Identify which cell holds the provided text, then report its (x, y) central coordinate. 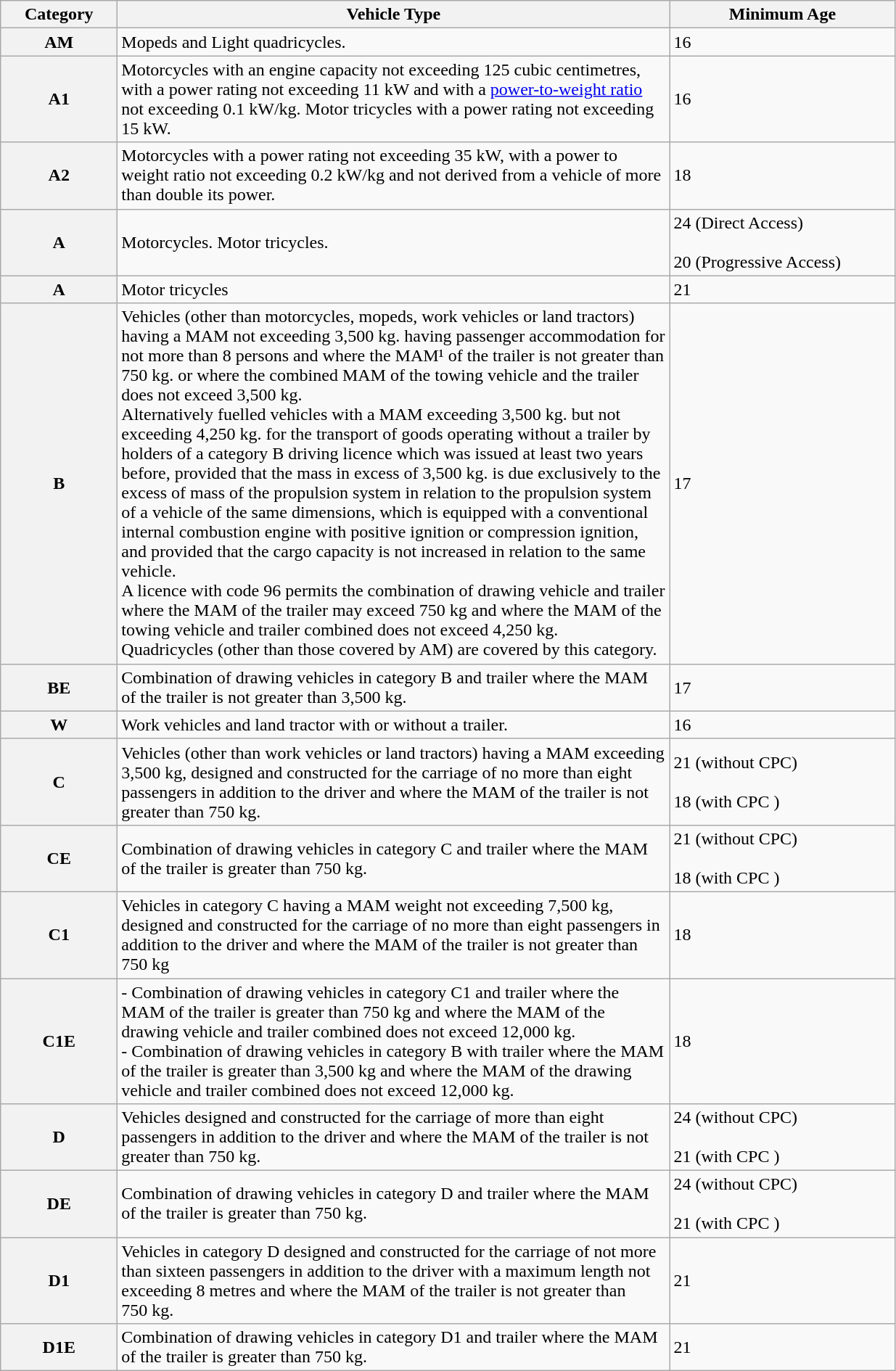
Motor tricycles (393, 289)
Combination of drawing vehicles in category B and trailer where the MAM of the trailer is not greater than 3,500 kg. (393, 688)
AM (59, 42)
Combination of drawing vehicles in category C and trailer where the MAM of the trailer is greater than 750 kg. (393, 858)
Vehicle Type (393, 15)
Combination of drawing vehicles in category D1 and trailer where the MAM of the trailer is greater than 750 kg. (393, 1348)
24 (Direct Access)20 (Progressive Access) (782, 242)
Combination of drawing vehicles in category D and trailer where the MAM of the trailer is greater than 750 kg. (393, 1204)
BE (59, 688)
B (59, 483)
Work vehicles and land tractor with or without a trailer. (393, 725)
Mopeds and Light quadricycles. (393, 42)
DE (59, 1204)
C1 (59, 934)
D1 (59, 1281)
A2 (59, 176)
D (59, 1137)
Category (59, 15)
CE (59, 858)
W (59, 725)
Motorcycles. Motor tricycles. (393, 242)
C (59, 782)
A1 (59, 99)
Minimum Age (782, 15)
C1E (59, 1040)
D1E (59, 1348)
